Scan for the cell matching the given text and deliver its [X, Y] coordinate at center. 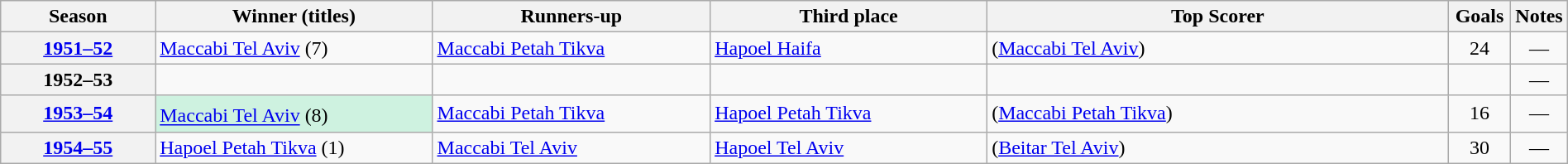
Maccabi Tel Aviv (7) [294, 48]
Hapoel Petah Tikva [849, 114]
(Maccabi Tel Aviv) [1218, 48]
Top Scorer [1218, 17]
1953–54 [78, 114]
1952–53 [78, 80]
Winner (titles) [294, 17]
16 [1480, 114]
Maccabi Tel Aviv (8) [294, 114]
1951–52 [78, 48]
Hapoel Tel Aviv [849, 147]
1954–55 [78, 147]
(Maccabi Petah Tikva) [1218, 114]
24 [1480, 48]
Hapoel Haifa [849, 48]
Maccabi Tel Aviv [571, 147]
Runners-up [571, 17]
Goals [1480, 17]
Third place [849, 17]
Season [78, 17]
Hapoel Petah Tikva (1) [294, 147]
(Beitar Tel Aviv) [1218, 147]
Notes [1539, 17]
30 [1480, 147]
